Capture the cell that displays the provided text and extract its [x, y] central coordinate. 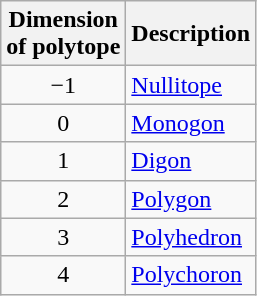
3 [64, 237]
Polychoron [191, 275]
2 [64, 199]
Monogon [191, 123]
1 [64, 161]
Description [191, 34]
4 [64, 275]
Nullitope [191, 85]
Polygon [191, 199]
Dimensionof polytope [64, 34]
Digon [191, 161]
−1 [64, 85]
0 [64, 123]
Polyhedron [191, 237]
